Return (x, y) of the center of cell containing provided text 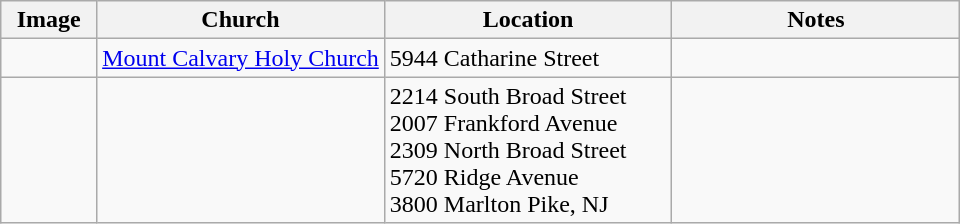
Notes (816, 20)
Image (49, 20)
Church (241, 20)
5944 Catharine Street (528, 58)
2214 South Broad Street2007 Frankford Avenue2309 North Broad Street5720 Ridge Avenue3800 Marlton Pike, NJ (528, 150)
Mount Calvary Holy Church (241, 58)
Location (528, 20)
